Search for the cell housing the specified text and yield its (x, y) center coordinate. 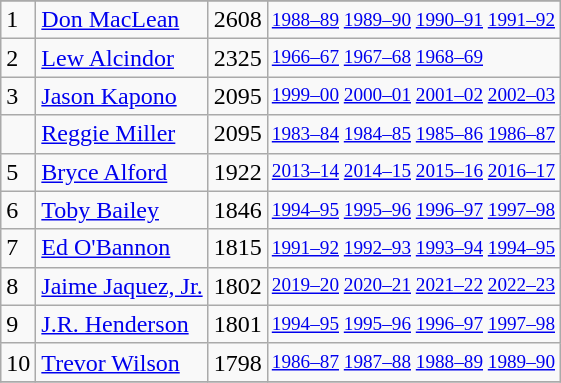
8 (18, 286)
2608 (238, 20)
Toby Bailey (122, 210)
6 (18, 210)
Jason Kapono (122, 96)
Lew Alcindor (122, 58)
2325 (238, 58)
1798 (238, 362)
1988–89 1989–90 1990–91 1991–92 (413, 20)
1 (18, 20)
Bryce Alford (122, 172)
1846 (238, 210)
Ed O'Bannon (122, 248)
Reggie Miller (122, 134)
10 (18, 362)
Jaime Jaquez, Jr. (122, 286)
3 (18, 96)
2019–20 2020–21 2021–22 2022–23 (413, 286)
1966–67 1967–68 1968–69 (413, 58)
7 (18, 248)
1983–84 1984–85 1985–86 1986–87 (413, 134)
9 (18, 324)
1801 (238, 324)
Don MacLean (122, 20)
1991–92 1992–93 1993–94 1994–95 (413, 248)
1986–87 1987–88 1988–89 1989–90 (413, 362)
5 (18, 172)
2 (18, 58)
2013–14 2014–15 2015–16 2016–17 (413, 172)
1802 (238, 286)
1815 (238, 248)
1999–00 2000–01 2001–02 2002–03 (413, 96)
Trevor Wilson (122, 362)
J.R. Henderson (122, 324)
1922 (238, 172)
